Find where the given text appears and provide that cell's center as (x, y) coordinate. 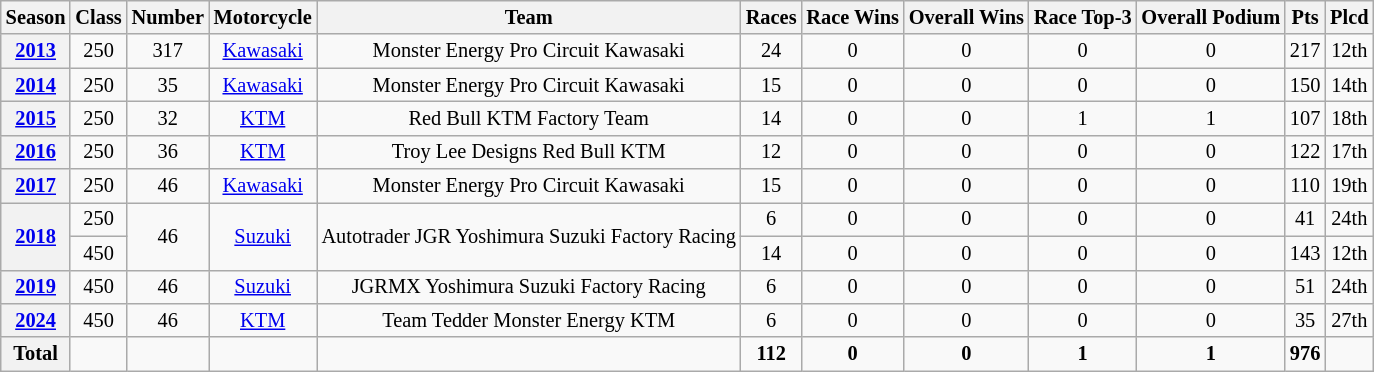
Race Top-3 (1083, 17)
Red Bull KTM Factory Team (529, 118)
110 (1305, 186)
27th (1349, 320)
19th (1349, 186)
Team Tedder Monster Energy KTM (529, 320)
Team (529, 17)
Races (772, 17)
12 (772, 152)
Overall Podium (1211, 17)
36 (168, 152)
Troy Lee Designs Red Bull KTM (529, 152)
41 (1305, 219)
143 (1305, 253)
2017 (36, 186)
976 (1305, 354)
2018 (36, 236)
Season (36, 17)
150 (1305, 85)
Pts (1305, 17)
Plcd (1349, 17)
51 (1305, 287)
Number (168, 17)
2014 (36, 85)
2013 (36, 51)
Motorcycle (263, 17)
2016 (36, 152)
107 (1305, 118)
2024 (36, 320)
112 (772, 354)
Race Wins (852, 17)
2015 (36, 118)
Total (36, 354)
Overall Wins (966, 17)
17th (1349, 152)
JGRMX Yoshimura Suzuki Factory Racing (529, 287)
18th (1349, 118)
2019 (36, 287)
32 (168, 118)
217 (1305, 51)
122 (1305, 152)
14th (1349, 85)
317 (168, 51)
Class (98, 17)
24 (772, 51)
Autotrader JGR Yoshimura Suzuki Factory Racing (529, 236)
